Search for the cell housing the specified text and yield its (X, Y) center coordinate. 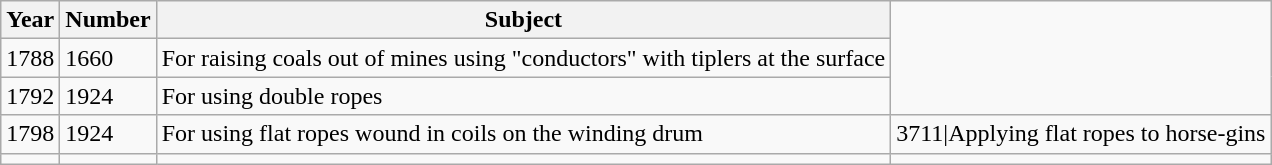
For raising coals out of mines using "conductors" with tiplers at the surface (524, 58)
1788 (30, 58)
For using flat ropes wound in coils on the winding drum (524, 134)
Number (108, 20)
1792 (30, 96)
1798 (30, 134)
Subject (524, 20)
3711|Applying flat ropes to horse-gins (1081, 134)
For using double ropes (524, 96)
1660 (108, 58)
Year (30, 20)
